From the cell containing the given text, extract its center point as [x, y] coordinate. 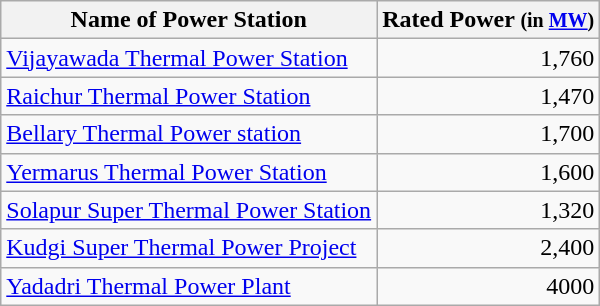
Kudgi Super Thermal Power Project [189, 248]
1,600 [488, 172]
4000 [488, 286]
2,400 [488, 248]
1,700 [488, 134]
Rated Power (in MW) [488, 20]
Yadadri Thermal Power Plant [189, 286]
Bellary Thermal Power station [189, 134]
1,760 [488, 58]
1,470 [488, 96]
Yermarus Thermal Power Station [189, 172]
Solapur Super Thermal Power Station [189, 210]
1,320 [488, 210]
Name of Power Station [189, 20]
Vijayawada Thermal Power Station [189, 58]
Raichur Thermal Power Station [189, 96]
